Return (X, Y) of the center of cell containing provided text 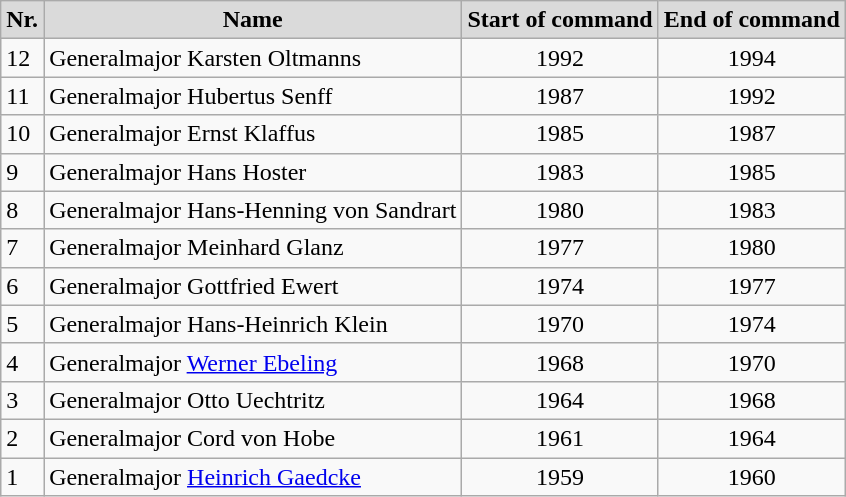
12 (22, 58)
7 (22, 248)
Generalmajor Ernst Klaffus (253, 134)
10 (22, 134)
1959 (560, 477)
2 (22, 438)
Generalmajor Karsten Oltmanns (253, 58)
Generalmajor Hans Hoster (253, 172)
4 (22, 362)
End of command (752, 20)
Generalmajor Werner Ebeling (253, 362)
8 (22, 210)
1961 (560, 438)
1994 (752, 58)
Generalmajor Hans-Heinrich Klein (253, 324)
Start of command (560, 20)
1 (22, 477)
11 (22, 96)
6 (22, 286)
Nr. (22, 20)
5 (22, 324)
Generalmajor Hubertus Senff (253, 96)
Generalmajor Hans-Henning von Sandrart (253, 210)
Generalmajor Cord von Hobe (253, 438)
1960 (752, 477)
Generalmajor Heinrich Gaedcke (253, 477)
Generalmajor Gottfried Ewert (253, 286)
Generalmajor Meinhard Glanz (253, 248)
Generalmajor Otto Uechtritz (253, 400)
Name (253, 20)
3 (22, 400)
9 (22, 172)
